Determine the [X, Y] coordinate at the center of the cell enclosing the given text.  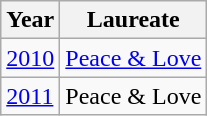
Year [30, 20]
Laureate [134, 20]
2011 [30, 96]
2010 [30, 58]
